Pinpoint the cell where the given text exists, returning its (X, Y) midpoint coordinate. 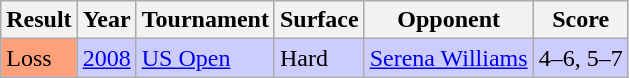
Score (580, 20)
Hard (319, 58)
4–6, 5–7 (580, 58)
Result (39, 20)
2008 (106, 58)
Tournament (205, 20)
Surface (319, 20)
US Open (205, 58)
Serena Williams (448, 58)
Opponent (448, 20)
Year (106, 20)
Loss (39, 58)
